Return the [x, y] coordinate for the center point of the cell that contains the specified text.  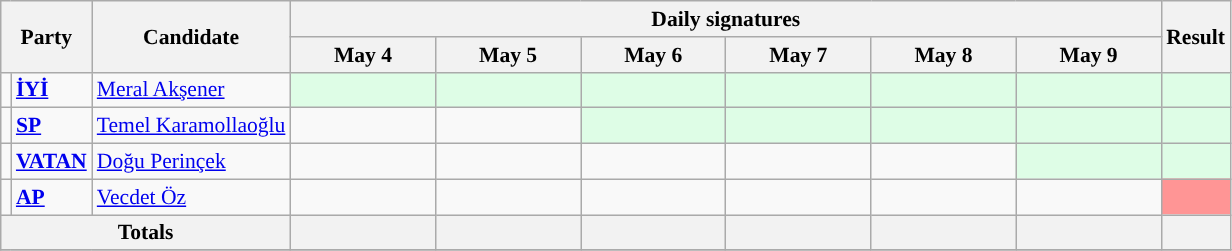
Party [46, 36]
AP [52, 197]
May 6 [654, 55]
Result [1196, 36]
SP [52, 126]
Doğu Perinçek [192, 162]
Candidate [192, 36]
May 8 [944, 55]
VATAN [52, 162]
Temel Karamollaoğlu [192, 126]
Totals [146, 233]
May 7 [798, 55]
İYİ [52, 90]
May 5 [508, 55]
May 9 [1088, 55]
Vecdet Öz [192, 197]
May 4 [362, 55]
Meral Akşener [192, 90]
Daily signatures [726, 19]
